Pinpoint the cell where the given text exists, returning its (X, Y) midpoint coordinate. 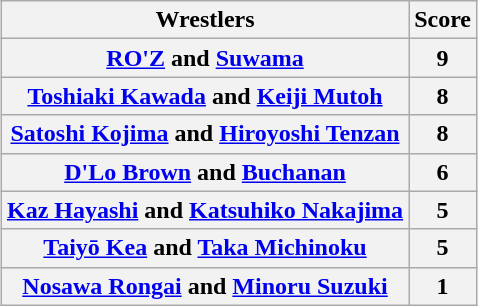
D'Lo Brown and Buchanan (204, 172)
RO'Z and Suwama (204, 58)
Nosawa Rongai and Minoru Suzuki (204, 286)
Toshiaki Kawada and Keiji Mutoh (204, 96)
1 (443, 286)
Taiyō Kea and Taka Michinoku (204, 248)
6 (443, 172)
Wrestlers (204, 20)
Score (443, 20)
9 (443, 58)
Satoshi Kojima and Hiroyoshi Tenzan (204, 134)
Kaz Hayashi and Katsuhiko Nakajima (204, 210)
